Return the (X, Y) coordinate for the center point of the cell that contains the specified text.  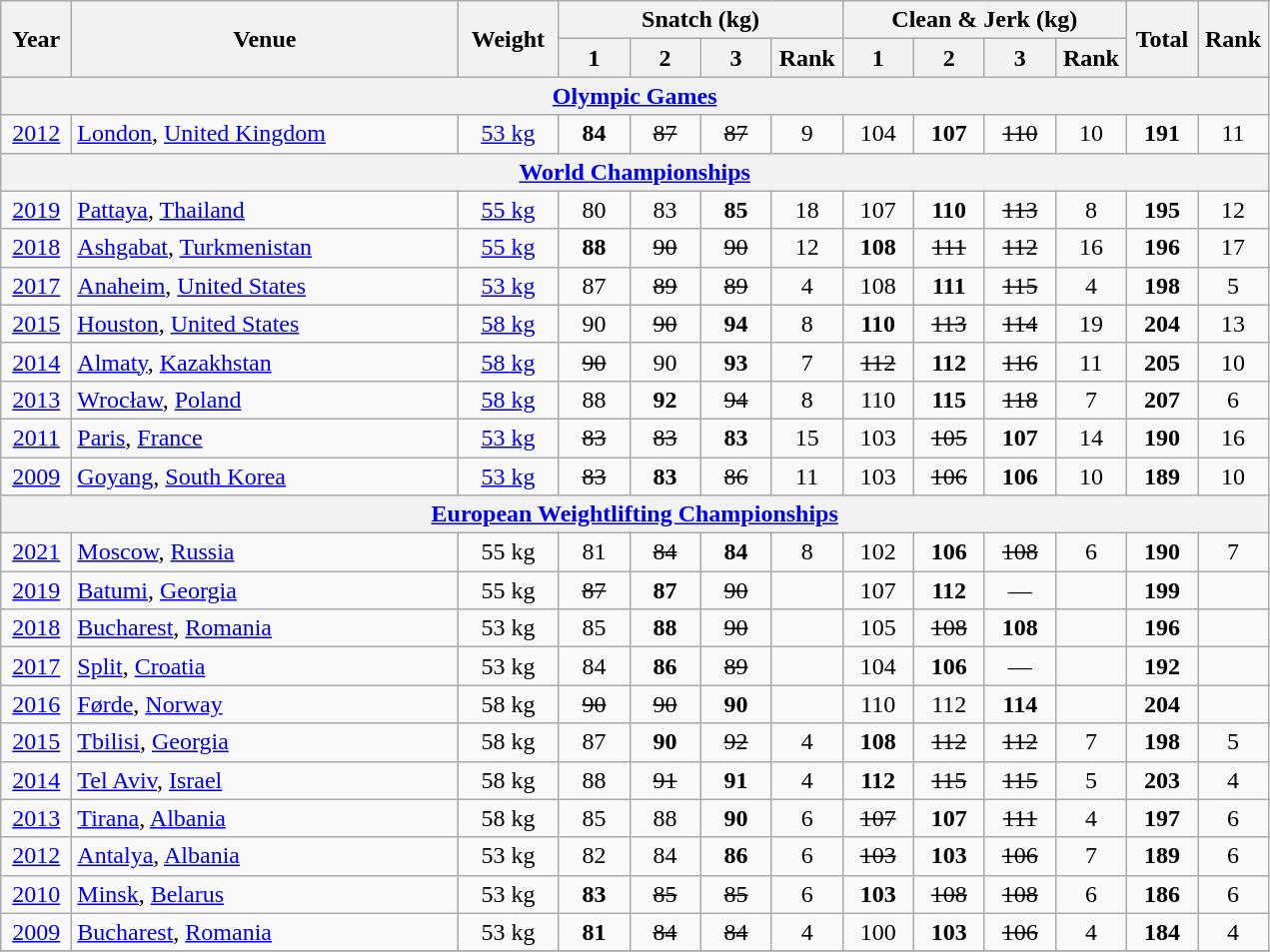
116 (1019, 362)
Weight (508, 39)
Ashgabat, Turkmenistan (265, 248)
European Weightlifting Championships (635, 514)
19 (1091, 324)
Snatch (kg) (700, 20)
195 (1161, 210)
Batumi, Georgia (265, 590)
2016 (36, 704)
118 (1019, 400)
Tel Aviv, Israel (265, 780)
15 (807, 438)
Houston, United States (265, 324)
197 (1161, 818)
Førde, Norway (265, 704)
Antalya, Albania (265, 856)
Tbilisi, Georgia (265, 742)
Tirana, Albania (265, 818)
80 (594, 210)
Total (1161, 39)
93 (735, 362)
205 (1161, 362)
184 (1161, 932)
Clean & Jerk (kg) (984, 20)
Anaheim, United States (265, 286)
9 (807, 134)
Year (36, 39)
186 (1161, 894)
Paris, France (265, 438)
207 (1161, 400)
191 (1161, 134)
Olympic Games (635, 96)
Wrocław, Poland (265, 400)
17 (1233, 248)
2010 (36, 894)
82 (594, 856)
Minsk, Belarus (265, 894)
Split, Croatia (265, 666)
100 (877, 932)
Venue (265, 39)
2011 (36, 438)
18 (807, 210)
2021 (36, 552)
203 (1161, 780)
Goyang, South Korea (265, 476)
World Championships (635, 172)
102 (877, 552)
13 (1233, 324)
Almaty, Kazakhstan (265, 362)
199 (1161, 590)
Moscow, Russia (265, 552)
192 (1161, 666)
14 (1091, 438)
London, United Kingdom (265, 134)
Pattaya, Thailand (265, 210)
